Find where the given text appears and provide that cell's center as (x, y) coordinate. 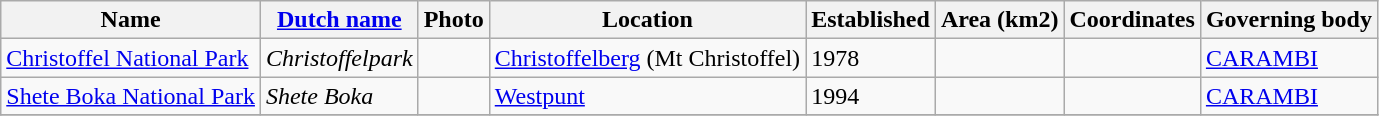
1978 (871, 58)
Shete Boka National Park (131, 96)
Area (km2) (1000, 20)
Governing body (1288, 20)
Dutch name (339, 20)
Name (131, 20)
Location (647, 20)
Coordinates (1132, 20)
1994 (871, 96)
Christoffelpark (339, 58)
Christoffelberg (Mt Christoffel) (647, 58)
Westpunt (647, 96)
Shete Boka (339, 96)
Established (871, 20)
Photo (454, 20)
Christoffel National Park (131, 58)
